For the text-containing cell, return its midpoint in (x, y) coordinate format. 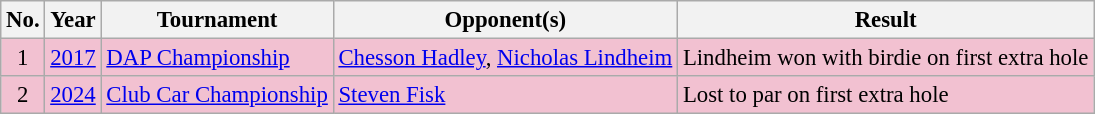
Lost to par on first extra hole (886, 95)
2 (23, 95)
No. (23, 20)
Club Car Championship (217, 95)
Steven Fisk (505, 95)
1 (23, 58)
2024 (73, 95)
Year (73, 20)
Tournament (217, 20)
Opponent(s) (505, 20)
Result (886, 20)
Lindheim won with birdie on first extra hole (886, 58)
DAP Championship (217, 58)
Chesson Hadley, Nicholas Lindheim (505, 58)
2017 (73, 58)
